From the cell containing the given text, extract its center point as (X, Y) coordinate. 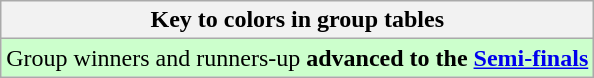
Key to colors in group tables (298, 20)
Group winners and runners-up advanced to the Semi-finals (298, 58)
